Return [x, y] of the center of cell containing provided text 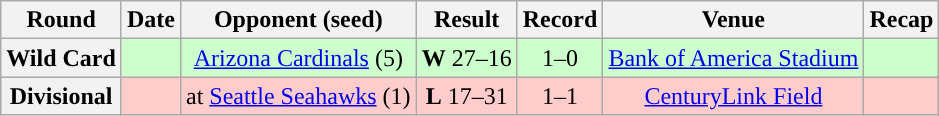
at Seattle Seahawks (1) [298, 96]
1–0 [560, 58]
Arizona Cardinals (5) [298, 58]
Result [466, 20]
Opponent (seed) [298, 20]
Venue [734, 20]
L 17–31 [466, 96]
Wild Card [62, 58]
Divisional [62, 96]
W 27–16 [466, 58]
Round [62, 20]
CenturyLink Field [734, 96]
Bank of America Stadium [734, 58]
Date [150, 20]
Record [560, 20]
1–1 [560, 96]
Recap [902, 20]
